Determine the [x, y] coordinate at the center of the cell enclosing the given text.  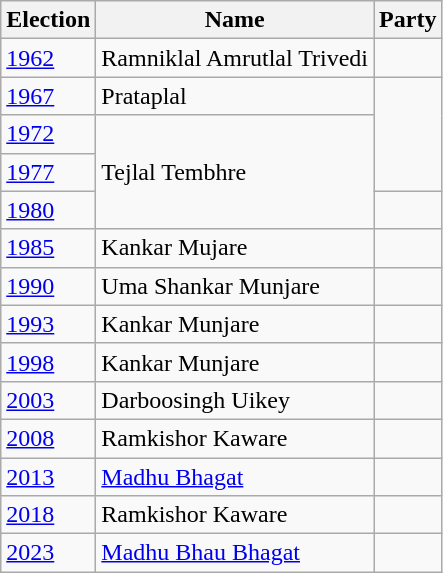
Prataplal [235, 96]
Tejlal Tembhre [235, 172]
Madhu Bhau Bhagat [235, 553]
Election [48, 20]
2003 [48, 400]
1985 [48, 248]
2013 [48, 477]
1998 [48, 362]
1993 [48, 324]
Party [408, 20]
1972 [48, 134]
1977 [48, 172]
1990 [48, 286]
1967 [48, 96]
Uma Shankar Munjare [235, 286]
Madhu Bhagat [235, 477]
Name [235, 20]
Darboosingh Uikey [235, 400]
2008 [48, 438]
2018 [48, 515]
1962 [48, 58]
Ramniklal Amrutlal Trivedi [235, 58]
1980 [48, 210]
Kankar Mujare [235, 248]
2023 [48, 553]
